For the text-containing cell, return its midpoint in (X, Y) coordinate format. 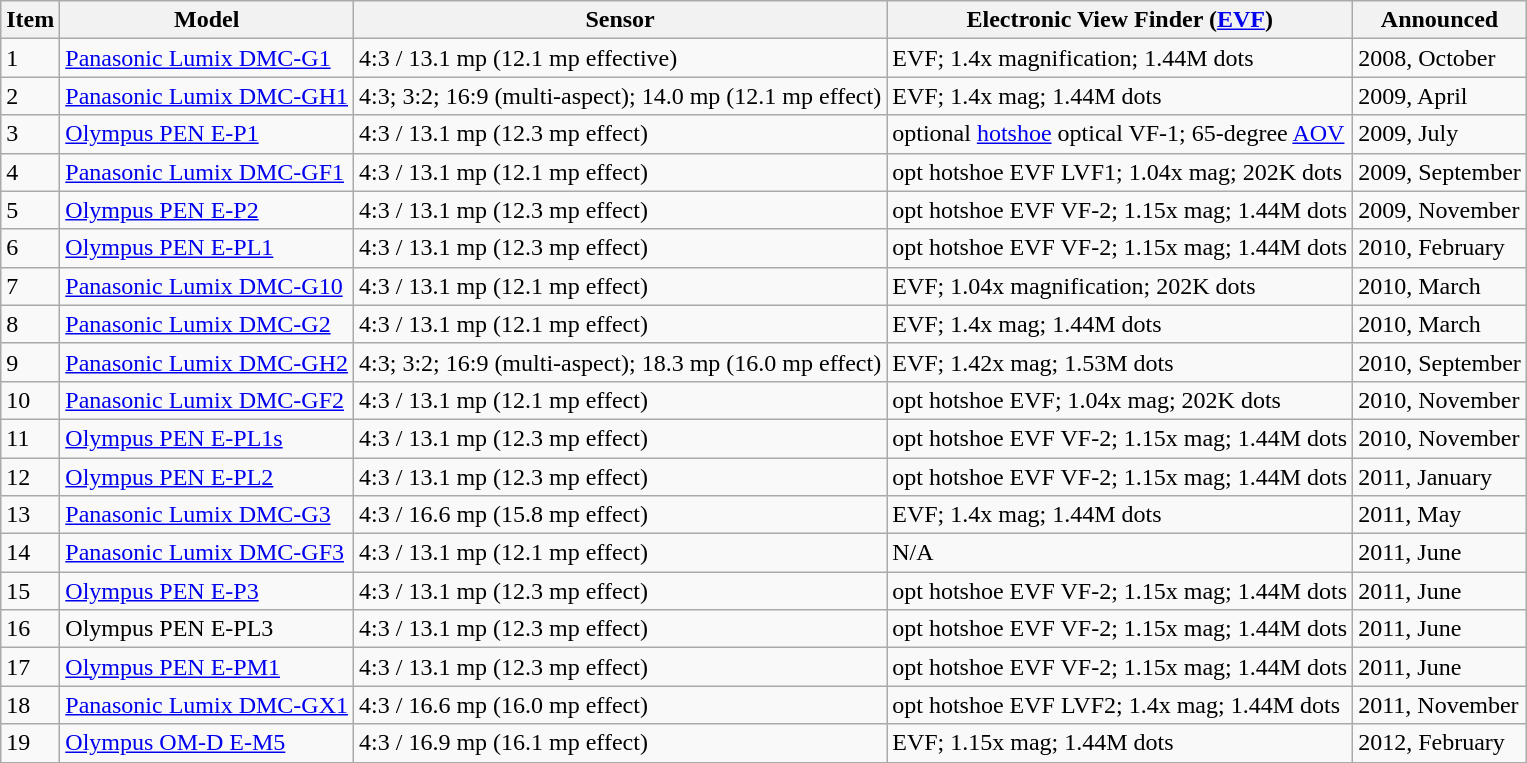
Panasonic Lumix DMC-GF1 (207, 172)
2009, September (1440, 172)
2011, January (1440, 477)
2010, February (1440, 248)
opt hotshoe EVF LVF2; 1.4x mag; 1.44M dots (1120, 705)
9 (30, 362)
Announced (1440, 20)
16 (30, 629)
Panasonic Lumix DMC-G3 (207, 515)
Olympus PEN E-P2 (207, 210)
Olympus PEN E-PL1 (207, 248)
EVF; 1.04x magnification; 202K dots (1120, 286)
EVF; 1.42x mag; 1.53M dots (1120, 362)
4:3 / 16.9 mp (16.1 mp effect) (620, 743)
Item (30, 20)
18 (30, 705)
19 (30, 743)
1 (30, 58)
2 (30, 96)
2012, February (1440, 743)
Panasonic Lumix DMC-G1 (207, 58)
12 (30, 477)
Olympus PEN E-PM1 (207, 667)
Panasonic Lumix DMC-GF3 (207, 553)
3 (30, 134)
6 (30, 248)
Sensor (620, 20)
Panasonic Lumix DMC-GX1 (207, 705)
optional hotshoe optical VF-1; 65-degree AOV (1120, 134)
2008, October (1440, 58)
2009, July (1440, 134)
Panasonic Lumix DMC-G2 (207, 324)
Panasonic Lumix DMC-G10 (207, 286)
Electronic View Finder (EVF) (1120, 20)
Olympus PEN E-PL2 (207, 477)
opt hotshoe EVF; 1.04x mag; 202K dots (1120, 400)
2009, April (1440, 96)
Olympus PEN E-PL3 (207, 629)
15 (30, 591)
4:3 / 16.6 mp (15.8 mp effect) (620, 515)
EVF; 1.15x mag; 1.44M dots (1120, 743)
N/A (1120, 553)
17 (30, 667)
Olympus OM-D E-M5 (207, 743)
2011, May (1440, 515)
2010, September (1440, 362)
Panasonic Lumix DMC-GH2 (207, 362)
2009, November (1440, 210)
Model (207, 20)
4 (30, 172)
11 (30, 438)
Olympus PEN E-PL1s (207, 438)
2011, November (1440, 705)
Panasonic Lumix DMC-GH1 (207, 96)
14 (30, 553)
4:3 / 13.1 mp (12.1 mp effective) (620, 58)
opt hotshoe EVF LVF1; 1.04x mag; 202K dots (1120, 172)
5 (30, 210)
4:3; 3:2; 16:9 (multi-aspect); 18.3 mp (16.0 mp effect) (620, 362)
Panasonic Lumix DMC-GF2 (207, 400)
4:3 / 16.6 mp (16.0 mp effect) (620, 705)
13 (30, 515)
8 (30, 324)
EVF; 1.4x magnification; 1.44M dots (1120, 58)
Olympus PEN E-P1 (207, 134)
7 (30, 286)
4:3; 3:2; 16:9 (multi-aspect); 14.0 mp (12.1 mp effect) (620, 96)
10 (30, 400)
Olympus PEN E-P3 (207, 591)
